Provide the (x, y) coordinate of the cell's center where the given text is located.  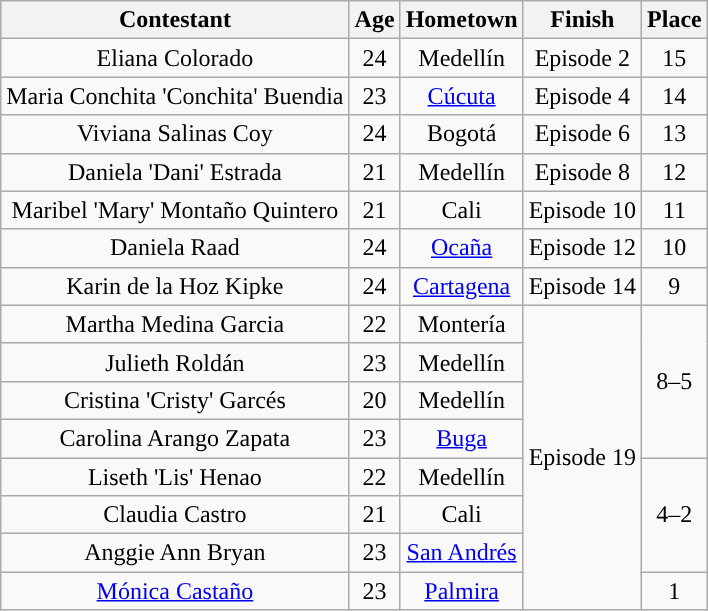
Daniela 'Dani' Estrada (175, 172)
Buga (462, 438)
Age (374, 20)
15 (675, 58)
Palmira (462, 591)
Place (675, 20)
Episode 12 (582, 248)
Julieth Roldán (175, 362)
4–2 (675, 515)
11 (675, 210)
Carolina Arango Zapata (175, 438)
Episode 19 (582, 457)
San Andrés (462, 553)
Hometown (462, 20)
Maribel 'Mary' Montaño Quintero (175, 210)
Bogotá (462, 134)
Contestant (175, 20)
Episode 14 (582, 286)
20 (374, 400)
Daniela Raad (175, 248)
Finish (582, 20)
Montería (462, 324)
Karin de la Hoz Kipke (175, 286)
Episode 6 (582, 134)
Anggie Ann Bryan (175, 553)
Maria Conchita 'Conchita' Buendia (175, 96)
Eliana Colorado (175, 58)
Cartagena (462, 286)
12 (675, 172)
Cúcuta (462, 96)
Mónica Castaño (175, 591)
8–5 (675, 381)
Episode 4 (582, 96)
Viviana Salinas Coy (175, 134)
13 (675, 134)
Martha Medina Garcia (175, 324)
9 (675, 286)
Episode 8 (582, 172)
10 (675, 248)
Episode 10 (582, 210)
Episode 2 (582, 58)
Liseth 'Lis' Henao (175, 477)
14 (675, 96)
Cristina 'Cristy' Garcés (175, 400)
1 (675, 591)
Ocaña (462, 248)
Claudia Castro (175, 515)
